Scan for the cell matching the given text and deliver its (X, Y) coordinate at center. 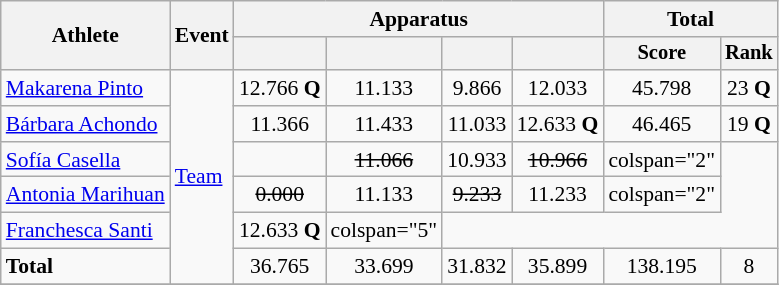
11.033 (476, 124)
Bárbara Achondo (86, 124)
45.798 (662, 88)
8 (749, 267)
10.933 (476, 160)
Apparatus (419, 19)
11.433 (384, 124)
colspan="5" (384, 231)
Score (662, 54)
11.233 (558, 195)
12.033 (558, 88)
Athlete (86, 36)
Franchesca Santi (86, 231)
46.465 (662, 124)
10.966 (558, 160)
Event (202, 36)
11.366 (280, 124)
35.899 (558, 267)
12.766 Q (280, 88)
31.832 (476, 267)
Makarena Pinto (86, 88)
36.765 (280, 267)
9.233 (476, 195)
Antonia Marihuan (86, 195)
0.000 (280, 195)
9.866 (476, 88)
11.066 (384, 160)
33.699 (384, 267)
Sofía Casella (86, 160)
138.195 (662, 267)
Team (202, 177)
23 Q (749, 88)
Rank (749, 54)
19 Q (749, 124)
